Identify which cell holds the provided text, then report its (x, y) central coordinate. 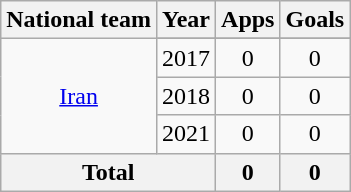
2018 (186, 96)
National team (79, 20)
2017 (186, 58)
Iran (79, 96)
Goals (315, 20)
2021 (186, 134)
Year (186, 20)
Total (108, 172)
Apps (248, 20)
